For the text-containing cell, return its midpoint in [x, y] coordinate format. 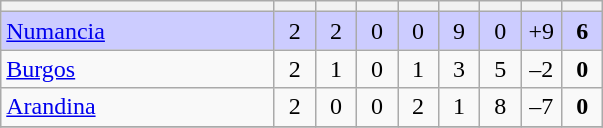
–2 [542, 69]
6 [582, 31]
8 [500, 107]
Arandina [138, 107]
5 [500, 69]
Numancia [138, 31]
Burgos [138, 69]
9 [460, 31]
–7 [542, 107]
+9 [542, 31]
3 [460, 69]
